Capture the cell that displays the provided text and extract its [X, Y] central coordinate. 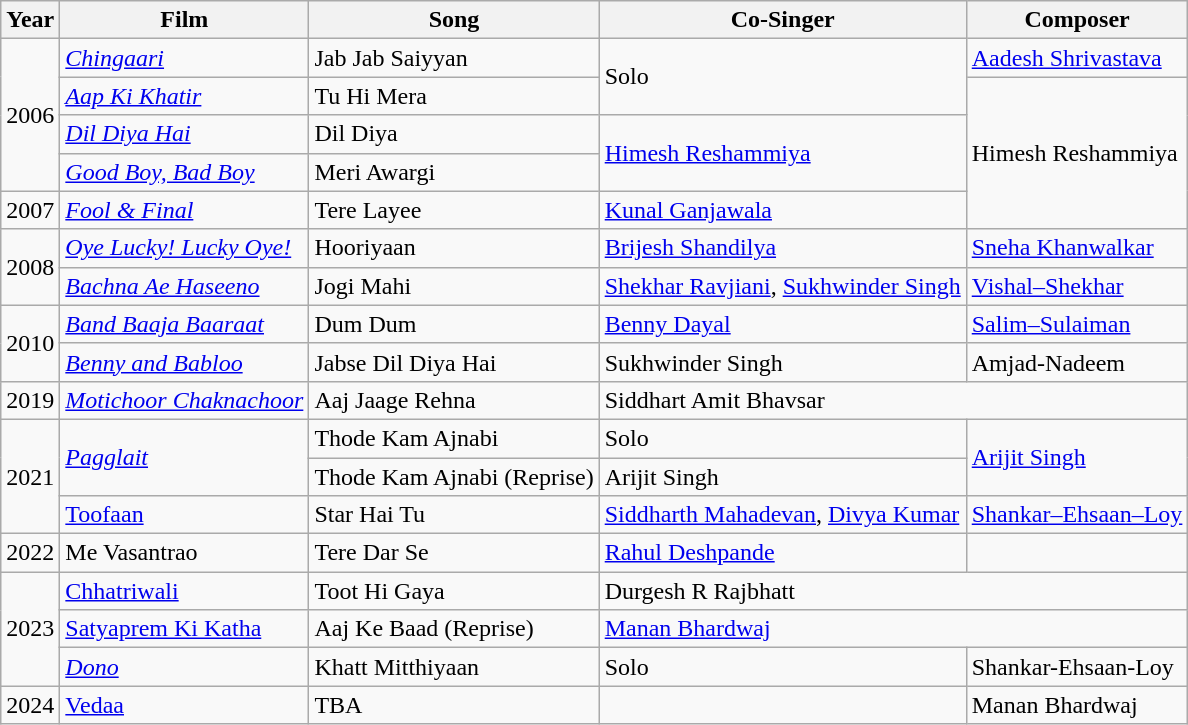
Brijesh Shandilya [782, 248]
Hooriyaan [454, 248]
2023 [30, 629]
Vedaa [184, 705]
Siddharth Mahadevan, Divya Kumar [782, 515]
Tere Layee [454, 210]
Benny Dayal [782, 324]
Song [454, 20]
Good Boy, Bad Boy [184, 172]
Co-Singer [782, 20]
Motichoor Chaknachoor [184, 400]
Satyaprem Ki Katha [184, 629]
Chhatriwali [184, 591]
Thode Kam Ajnabi (Reprise) [454, 477]
Oye Lucky! Lucky Oye! [184, 248]
Jabse Dil Diya Hai [454, 362]
Aaj Ke Baad (Reprise) [454, 629]
Dil Diya Hai [184, 134]
Dono [184, 667]
Year [30, 20]
Sneha Khanwalkar [1077, 248]
Benny and Babloo [184, 362]
Chingaari [184, 58]
Film [184, 20]
Aaj Jaage Rehna [454, 400]
Toofaan [184, 515]
Thode Kam Ajnabi [454, 438]
Siddhart Amit Bhavsar [894, 400]
Pagglait [184, 457]
2024 [30, 705]
Sukhwinder Singh [782, 362]
Me Vasantrao [184, 553]
Durgesh R Rajbhatt [894, 591]
Dil Diya [454, 134]
Khatt Mitthiyaan [454, 667]
2019 [30, 400]
Composer [1077, 20]
Dum Dum [454, 324]
2006 [30, 115]
Toot Hi Gaya [454, 591]
Salim–Sulaiman [1077, 324]
Amjad-Nadeem [1077, 362]
Shekhar Ravjiani, Sukhwinder Singh [782, 286]
Jogi Mahi [454, 286]
Fool & Final [184, 210]
Jab Jab Saiyyan [454, 58]
Tu Hi Mera [454, 96]
2022 [30, 553]
Meri Awargi [454, 172]
Bachna Ae Haseeno [184, 286]
2021 [30, 476]
Vishal–Shekhar [1077, 286]
2008 [30, 267]
Aap Ki Khatir [184, 96]
Star Hai Tu [454, 515]
Shankar-Ehsaan-Loy [1077, 667]
Kunal Ganjawala [782, 210]
Shankar–Ehsaan–Loy [1077, 515]
Tere Dar Se [454, 553]
2010 [30, 343]
Band Baaja Baaraat [184, 324]
Aadesh Shrivastava [1077, 58]
TBA [454, 705]
Rahul Deshpande [782, 553]
2007 [30, 210]
